Determine the (x, y) coordinate at the center of the cell enclosing the given text.  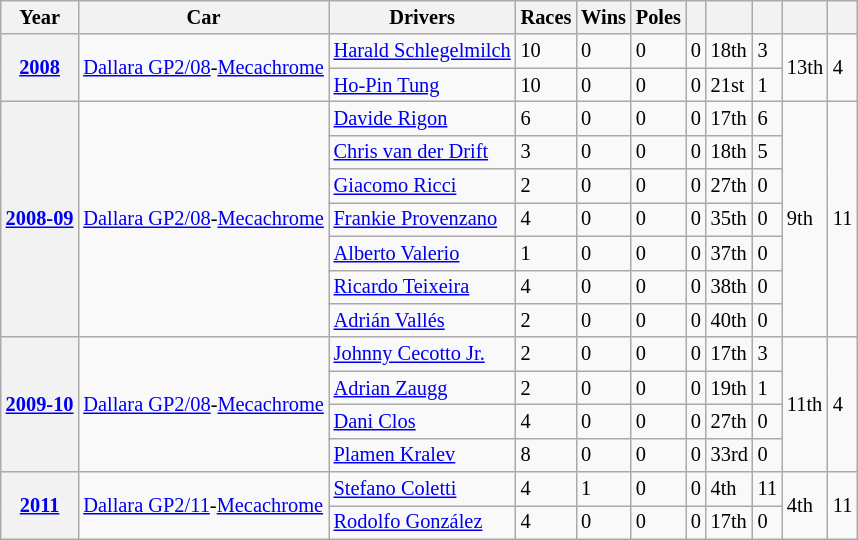
11th (805, 404)
40th (730, 320)
5 (768, 152)
37th (730, 253)
33rd (730, 455)
Frankie Provenzano (422, 219)
35th (730, 219)
2009-10 (40, 404)
Stefano Coletti (422, 489)
Dallara GP2/11-Mecachrome (203, 506)
Giacomo Ricci (422, 186)
Adrian Zaugg (422, 388)
Drivers (422, 17)
Year (40, 17)
8 (546, 455)
Rodolfo González (422, 522)
Davide Rigon (422, 118)
Adrián Vallés (422, 320)
Chris van der Drift (422, 152)
21st (730, 85)
Harald Schlegelmilch (422, 51)
Johnny Cecotto Jr. (422, 354)
Dani Clos (422, 421)
13th (805, 68)
2011 (40, 506)
Plamen Kralev (422, 455)
38th (730, 287)
2008 (40, 68)
Races (546, 17)
Alberto Valerio (422, 253)
Poles (658, 17)
Ricardo Teixeira (422, 287)
9th (805, 219)
19th (730, 388)
Car (203, 17)
Ho-Pin Tung (422, 85)
2008-09 (40, 219)
Wins (604, 17)
